Determine the (X, Y) coordinate at the center of the cell enclosing the given text.  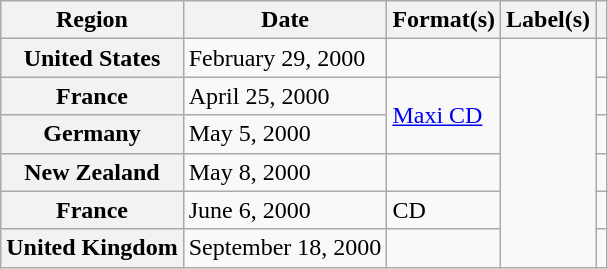
September 18, 2000 (285, 248)
June 6, 2000 (285, 210)
Maxi CD (444, 115)
United Kingdom (92, 248)
Format(s) (444, 20)
Date (285, 20)
CD (444, 210)
United States (92, 58)
February 29, 2000 (285, 58)
New Zealand (92, 172)
Region (92, 20)
Label(s) (548, 20)
May 8, 2000 (285, 172)
May 5, 2000 (285, 134)
April 25, 2000 (285, 96)
Germany (92, 134)
